Scan for the cell matching the given text and deliver its (x, y) coordinate at center. 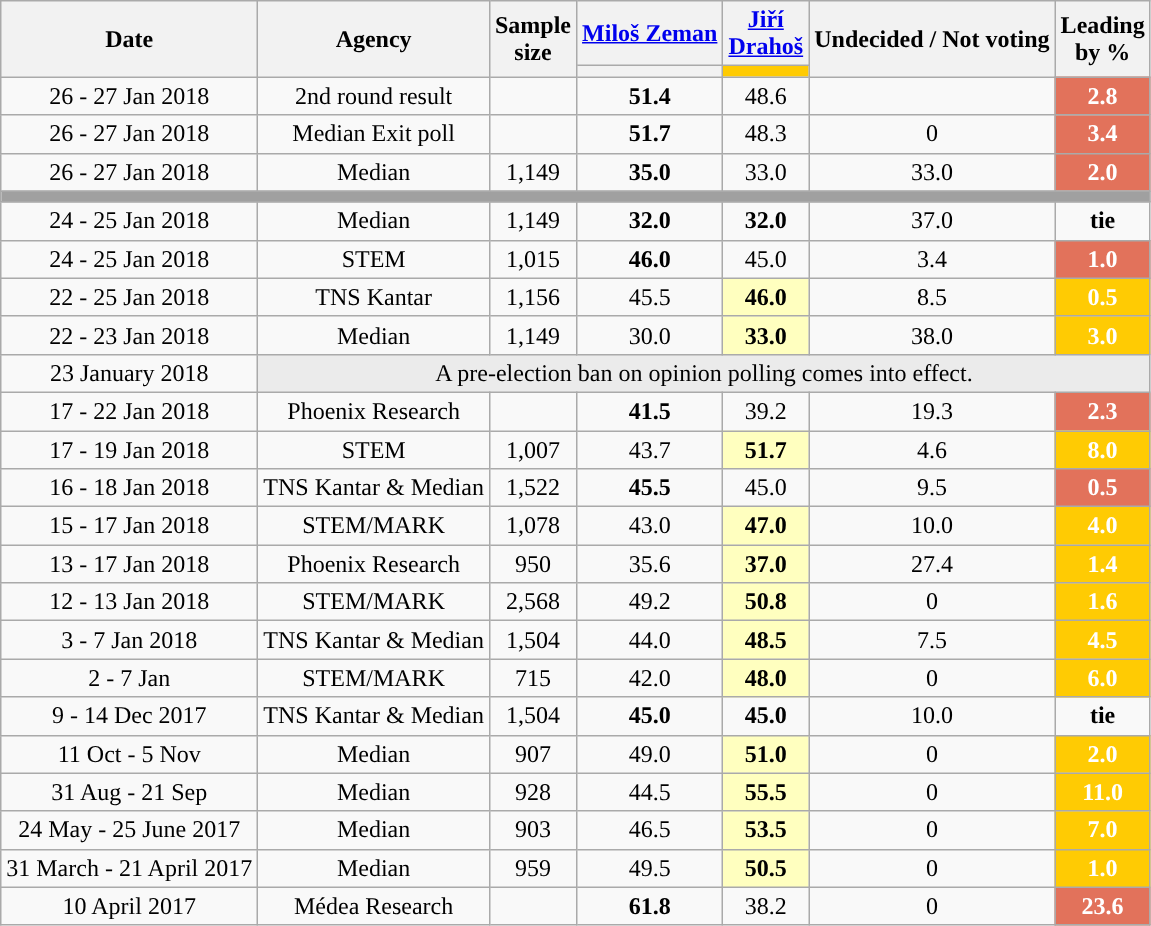
30.0 (650, 335)
24 May - 25 June 2017 (130, 830)
7.0 (1102, 830)
Samplesize (532, 39)
50.8 (766, 602)
15 - 17 Jan 2018 (130, 526)
Miloš Zeman (650, 34)
4.5 (1102, 640)
6.0 (1102, 678)
48.5 (766, 640)
48.3 (766, 134)
Median Exit poll (374, 134)
49.0 (650, 754)
22 - 25 Jan 2018 (130, 297)
7.5 (932, 640)
4.6 (932, 449)
2.3 (1102, 411)
35.0 (650, 172)
903 (532, 830)
49.2 (650, 602)
959 (532, 868)
13 - 17 Jan 2018 (130, 564)
51.0 (766, 754)
48.0 (766, 678)
35.6 (650, 564)
38.0 (932, 335)
19.3 (932, 411)
48.6 (766, 96)
9 - 14 Dec 2017 (130, 716)
Undecided / Not voting (932, 39)
31 March - 21 April 2017 (130, 868)
10 April 2017 (130, 906)
49.5 (650, 868)
51.4 (650, 96)
27.4 (932, 564)
2.8 (1102, 96)
47.0 (766, 526)
Leading by % (1102, 39)
39.2 (766, 411)
44.0 (650, 640)
950 (532, 564)
61.8 (650, 906)
43.7 (650, 449)
46.5 (650, 830)
Médea Research (374, 906)
23 January 2018 (130, 373)
12 - 13 Jan 2018 (130, 602)
17 - 22 Jan 2018 (130, 411)
TNS Kantar (374, 297)
Date (130, 39)
928 (532, 792)
41.5 (650, 411)
22 - 23 Jan 2018 (130, 335)
715 (532, 678)
4.0 (1102, 526)
8.0 (1102, 449)
1,078 (532, 526)
1,522 (532, 488)
38.2 (766, 906)
Jiří Drahoš (766, 34)
3 - 7 Jan 2018 (130, 640)
1,156 (532, 297)
2,568 (532, 602)
55.5 (766, 792)
17 - 19 Jan 2018 (130, 449)
Agency (374, 39)
1.4 (1102, 564)
1.6 (1102, 602)
11.0 (1102, 792)
44.5 (650, 792)
3.0 (1102, 335)
31 Aug - 21 Sep (130, 792)
1,007 (532, 449)
16 - 18 Jan 2018 (130, 488)
A pre-election ban on opinion polling comes into effect. (704, 373)
42.0 (650, 678)
1,015 (532, 259)
53.5 (766, 830)
8.5 (932, 297)
2nd round result (374, 96)
9.5 (932, 488)
11 Oct - 5 Nov (130, 754)
2 - 7 Jan (130, 678)
43.0 (650, 526)
50.5 (766, 868)
23.6 (1102, 906)
907 (532, 754)
